Locate the cell with the specified text and output its (x, y) center coordinate. 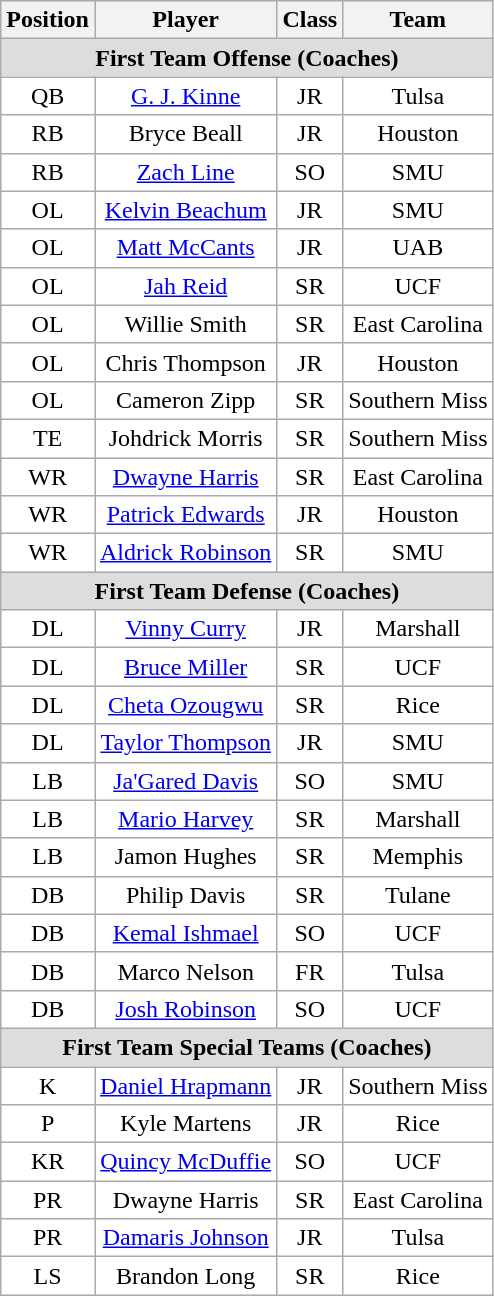
P (48, 1124)
LS (48, 1276)
First Team Offense (Coaches) (247, 58)
Class (310, 20)
Aldrick Robinson (185, 553)
KR (48, 1162)
Tulane (418, 895)
FR (310, 971)
Zach Line (185, 172)
First Team Defense (Coaches) (247, 591)
Brandon Long (185, 1276)
QB (48, 96)
K (48, 1085)
Chris Thompson (185, 362)
Kemal Ishmael (185, 933)
UAB (418, 248)
Jamon Hughes (185, 857)
Team (418, 20)
Johdrick Morris (185, 438)
Jah Reid (185, 286)
Kelvin Beachum (185, 210)
Damaris Johnson (185, 1238)
Position (48, 20)
Player (185, 20)
Willie Smith (185, 324)
Vinny Curry (185, 629)
Kyle Martens (185, 1124)
First Team Special Teams (Coaches) (247, 1047)
Taylor Thompson (185, 743)
Ja'Gared Davis (185, 781)
Daniel Hrapmann (185, 1085)
Bruce Miller (185, 667)
Memphis (418, 857)
Bryce Beall (185, 134)
Marco Nelson (185, 971)
Cheta Ozougwu (185, 705)
G. J. Kinne (185, 96)
Cameron Zipp (185, 400)
Patrick Edwards (185, 515)
Philip Davis (185, 895)
Josh Robinson (185, 1009)
Quincy McDuffie (185, 1162)
TE (48, 438)
Matt McCants (185, 248)
Mario Harvey (185, 819)
